Capture the cell that displays the provided text and extract its (X, Y) central coordinate. 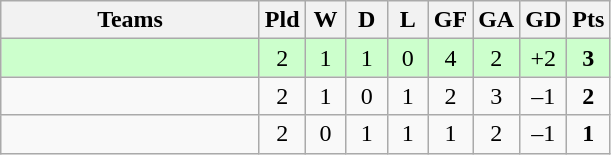
Pts (588, 20)
Teams (130, 20)
D (366, 20)
+2 (544, 58)
Pld (282, 20)
GD (544, 20)
W (326, 20)
GA (496, 20)
L (408, 20)
GF (450, 20)
4 (450, 58)
